Return [X, Y] of the center of cell containing provided text 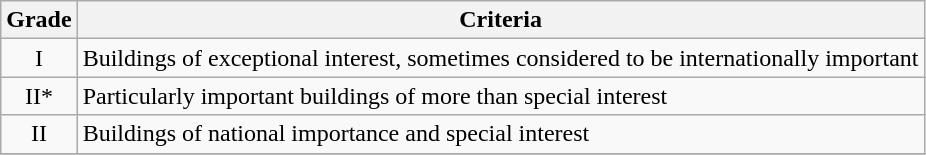
II* [39, 96]
Grade [39, 20]
Criteria [500, 20]
II [39, 134]
Buildings of exceptional interest, sometimes considered to be internationally important [500, 58]
I [39, 58]
Buildings of national importance and special interest [500, 134]
Particularly important buildings of more than special interest [500, 96]
